Extract the [X, Y] coordinate from the center of the cell holding the provided text.  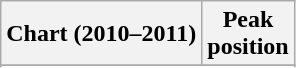
Chart (2010–2011) [102, 34]
Peakposition [248, 34]
